Find where the given text appears and provide that cell's center as (X, Y) coordinate. 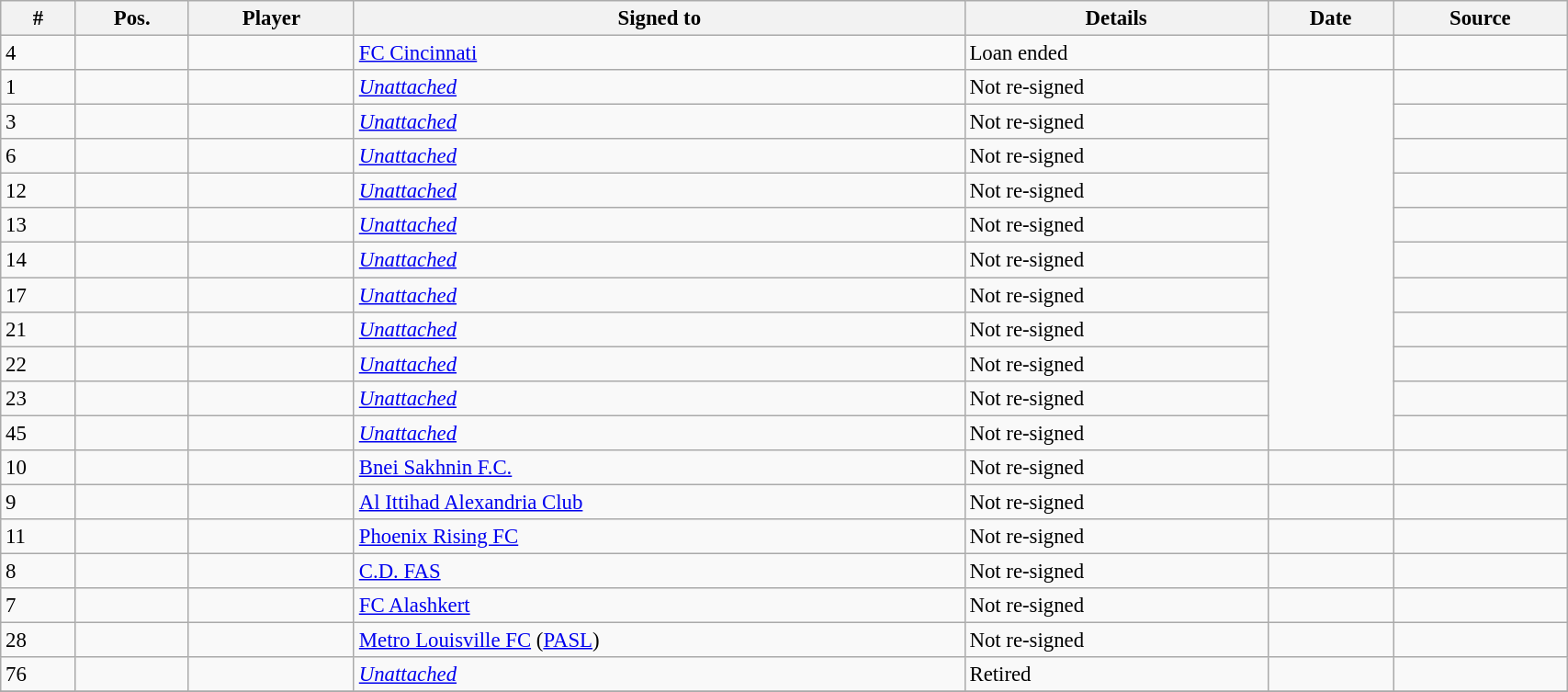
FC Alashkert (660, 606)
Source (1481, 18)
C.D. FAS (660, 571)
3 (39, 122)
Player (271, 18)
23 (39, 398)
Phoenix Rising FC (660, 537)
FC Cincinnati (660, 53)
6 (39, 156)
45 (39, 433)
17 (39, 295)
12 (39, 191)
Loan ended (1116, 53)
Signed to (660, 18)
Al Ittihad Alexandria Club (660, 502)
Pos. (132, 18)
Details (1116, 18)
# (39, 18)
7 (39, 606)
22 (39, 364)
Date (1330, 18)
13 (39, 225)
1 (39, 87)
4 (39, 53)
9 (39, 502)
8 (39, 571)
Bnei Sakhnin F.C. (660, 468)
Metro Louisville FC (PASL) (660, 641)
Retired (1116, 675)
14 (39, 260)
21 (39, 329)
10 (39, 468)
28 (39, 641)
76 (39, 675)
11 (39, 537)
